Identify which cell holds the provided text, then report its [X, Y] central coordinate. 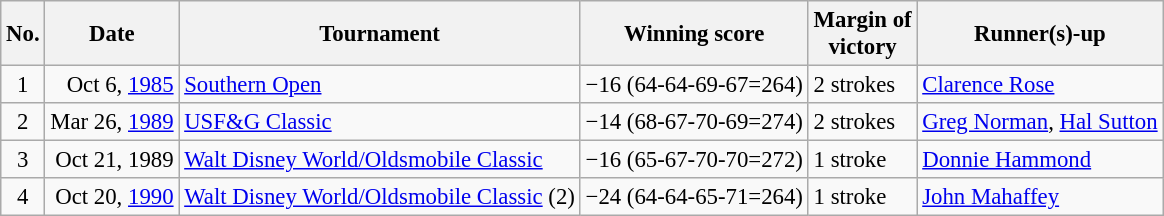
Winning score [694, 34]
Margin ofvictory [862, 34]
Mar 26, 1989 [112, 122]
−16 (64-64-69-67=264) [694, 85]
Oct 21, 1989 [112, 160]
Walt Disney World/Oldsmobile Classic (2) [380, 197]
Southern Open [380, 85]
Oct 20, 1990 [112, 197]
1 [23, 85]
USF&G Classic [380, 122]
Greg Norman, Hal Sutton [1040, 122]
No. [23, 34]
John Mahaffey [1040, 197]
3 [23, 160]
Date [112, 34]
4 [23, 197]
2 [23, 122]
Tournament [380, 34]
Oct 6, 1985 [112, 85]
Walt Disney World/Oldsmobile Classic [380, 160]
Clarence Rose [1040, 85]
−24 (64-64-65-71=264) [694, 197]
Donnie Hammond [1040, 160]
−14 (68-67-70-69=274) [694, 122]
−16 (65-67-70-70=272) [694, 160]
Runner(s)-up [1040, 34]
